Extract the (x, y) coordinate from the center of the cell holding the provided text.  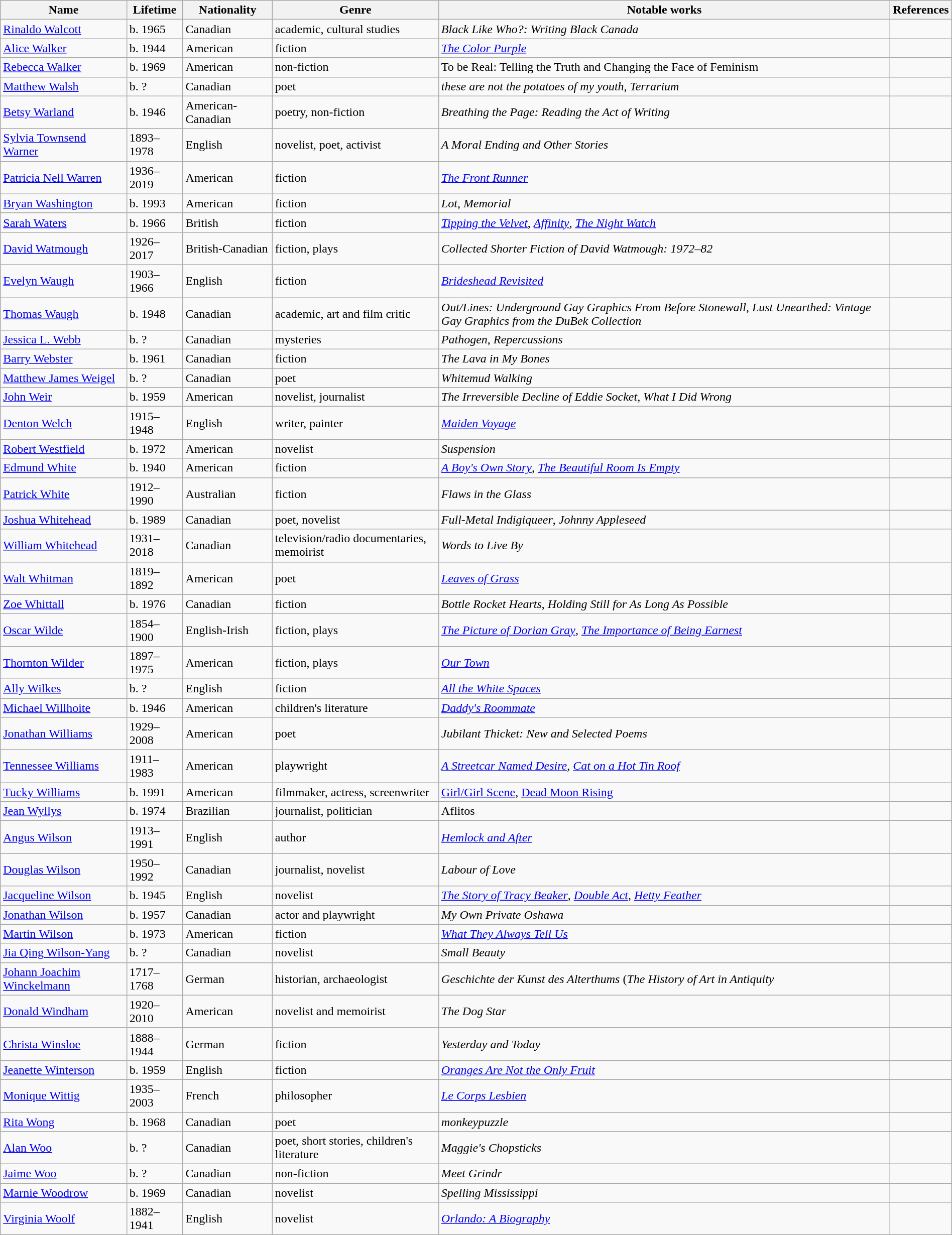
Douglas Wilson (63, 870)
Meet Grindr (664, 1174)
Alan Woo (63, 1148)
1929–2008 (155, 734)
Black Like Who?: Writing Black Canada (664, 29)
Jonathan Wilson (63, 915)
Patricia Nell Warren (63, 178)
Tucky Williams (63, 792)
b. 1957 (155, 915)
Breathing the Page: Reading the Act of Writing (664, 112)
Bryan Washington (63, 203)
American-Canadian (227, 112)
Thornton Wilder (63, 663)
poetry, non-fiction (355, 112)
Brideshead Revisited (664, 281)
Girl/Girl Scene, Dead Moon Rising (664, 792)
1926–2017 (155, 248)
Robert Westfield (63, 449)
Sylvia Townsend Warner (63, 145)
Le Corps Lesbien (664, 1095)
Edmund White (63, 468)
children's literature (355, 707)
The Color Purple (664, 48)
1819–1892 (155, 578)
Rinaldo Walcott (63, 29)
philosopher (355, 1095)
1911–1983 (155, 766)
David Watmough (63, 248)
English-Irish (227, 630)
filmmaker, actress, screenwriter (355, 792)
Virginia Woolf (63, 1219)
journalist, politician (355, 811)
b. 1948 (155, 313)
b. 1940 (155, 468)
William Whitehead (63, 545)
Orlando: A Biography (664, 1219)
The Picture of Dorian Gray, The Importance of Being Earnest (664, 630)
1950–1992 (155, 870)
Maggie's Chopsticks (664, 1148)
The Front Runner (664, 178)
Spelling Mississippi (664, 1193)
Jessica L. Webb (63, 340)
Martin Wilson (63, 934)
Jonathan Williams (63, 734)
b. 1966 (155, 222)
Australian (227, 494)
actor and playwright (355, 915)
The Irreversible Decline of Eddie Socket, What I Did Wrong (664, 397)
historian, archaeologist (355, 979)
1903–1966 (155, 281)
Geschichte der Kunst des Alterthums (The History of Art in Antiquity (664, 979)
References (921, 10)
To be Real: Telling the Truth and Changing the Face of Feminism (664, 67)
b. 1961 (155, 359)
Matthew James Weigel (63, 378)
Denton Welch (63, 423)
Jia Qing Wilson-Yang (63, 953)
Collected Shorter Fiction of David Watmough: 1972–82 (664, 248)
Name (63, 10)
Michael Willhoite (63, 707)
Johann Joachim Winckelmann (63, 979)
mysteries (355, 340)
b. 1991 (155, 792)
novelist, poet, activist (355, 145)
Pathogen, Repercussions (664, 340)
b. 1993 (155, 203)
b. 1972 (155, 449)
The Story of Tracy Beaker, Double Act, Hetty Feather (664, 896)
Whitemud Walking (664, 378)
Sarah Waters (63, 222)
Maiden Voyage (664, 423)
Notable works (664, 10)
Jubilant Thicket: New and Selected Poems (664, 734)
A Boy's Own Story, The Beautiful Room Is Empty (664, 468)
Oranges Are Not the Only Fruit (664, 1070)
author (355, 837)
Aflitos (664, 811)
Words to Live By (664, 545)
John Weir (63, 397)
1936–2019 (155, 178)
1882–1941 (155, 1219)
1913–1991 (155, 837)
monkeypuzzle (664, 1122)
A Streetcar Named Desire, Cat on a Hot Tin Roof (664, 766)
Small Beauty (664, 953)
b. 1976 (155, 604)
Hemlock and After (664, 837)
My Own Private Oshawa (664, 915)
Jean Wyllys (63, 811)
1931–2018 (155, 545)
b. 1945 (155, 896)
British (227, 222)
French (227, 1095)
Walt Whitman (63, 578)
Angus Wilson (63, 837)
1854–1900 (155, 630)
The Lava in My Bones (664, 359)
1897–1975 (155, 663)
Jeanette Winterson (63, 1070)
Joshua Whitehead (63, 520)
academic, art and film critic (355, 313)
Rita Wong (63, 1122)
Jaime Woo (63, 1174)
The Dog Star (664, 1011)
Daddy's Roommate (664, 707)
1935–2003 (155, 1095)
these are not the potatoes of my youth, Terrarium (664, 86)
Tennessee Williams (63, 766)
Barry Webster (63, 359)
1912–1990 (155, 494)
poet, short stories, children's literature (355, 1148)
Christa Winsloe (63, 1044)
Full-Metal Indigiqueer, Johnny Appleseed (664, 520)
Alice Walker (63, 48)
Lifetime (155, 10)
television/radio documentaries, memoirist (355, 545)
Zoe Whittall (63, 604)
Oscar Wilde (63, 630)
Lot, Memorial (664, 203)
Brazilian (227, 811)
1920–2010 (155, 1011)
poet, novelist (355, 520)
Yesterday and Today (664, 1044)
1893–1978 (155, 145)
b. 1944 (155, 48)
British-Canadian (227, 248)
Suspension (664, 449)
Patrick White (63, 494)
Bottle Rocket Hearts, Holding Still for As Long As Possible (664, 604)
Rebecca Walker (63, 67)
What They Always Tell Us (664, 934)
Thomas Waugh (63, 313)
Evelyn Waugh (63, 281)
Flaws in the Glass (664, 494)
writer, painter (355, 423)
1915–1948 (155, 423)
journalist, novelist (355, 870)
1888–1944 (155, 1044)
Labour of Love (664, 870)
playwright (355, 766)
Marnie Woodrow (63, 1193)
Out/Lines: Underground Gay Graphics From Before Stonewall, Lust Unearthed: Vintage Gay Graphics from the DuBek Collection (664, 313)
academic, cultural studies (355, 29)
novelist, journalist (355, 397)
1717–1768 (155, 979)
Leaves of Grass (664, 578)
b. 1989 (155, 520)
b. 1974 (155, 811)
b. 1973 (155, 934)
Nationality (227, 10)
Ally Wilkes (63, 688)
Genre (355, 10)
Matthew Walsh (63, 86)
novelist and memoirist (355, 1011)
Jacqueline Wilson (63, 896)
b. 1965 (155, 29)
Betsy Warland (63, 112)
b. 1968 (155, 1122)
All the White Spaces (664, 688)
A Moral Ending and Other Stories (664, 145)
Monique Wittig (63, 1095)
Donald Windham (63, 1011)
Our Town (664, 663)
Tipping the Velvet, Affinity, The Night Watch (664, 222)
